Locate the cell with the specified text and output its [X, Y] center coordinate. 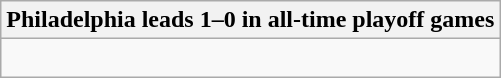
Philadelphia leads 1–0 in all-time playoff games [250, 20]
